For the text-containing cell, return its midpoint in [X, Y] coordinate format. 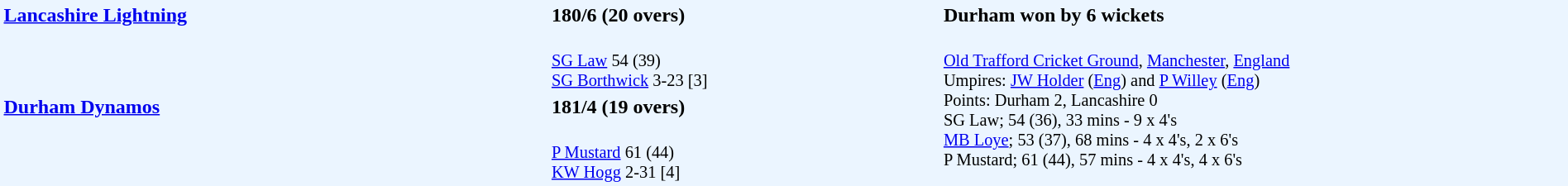
P Mustard 61 (44) KW Hogg 2-31 [4] [744, 152]
Durham Dynamos [275, 139]
SG Law 54 (39) SG Borthwick 3-23 [3] [744, 61]
Durham won by 6 wickets [1254, 15]
181/4 (19 overs) [744, 107]
Lancashire Lightning [275, 47]
180/6 (20 overs) [744, 15]
